Detect which cell encompasses the target text, then output its (x, y) center coordinate. 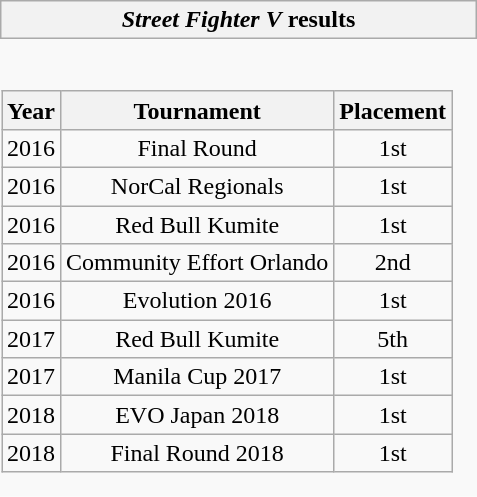
Tournament (198, 110)
5th (393, 339)
Year (32, 110)
Street Fighter V results (239, 20)
Evolution 2016 (198, 301)
Final Round (198, 148)
NorCal Regionals (198, 186)
2nd (393, 263)
EVO Japan 2018 (198, 415)
Community Effort Orlando (198, 263)
Manila Cup 2017 (198, 377)
Placement (393, 110)
Final Round 2018 (198, 453)
